Search for the cell housing the specified text and yield its [x, y] center coordinate. 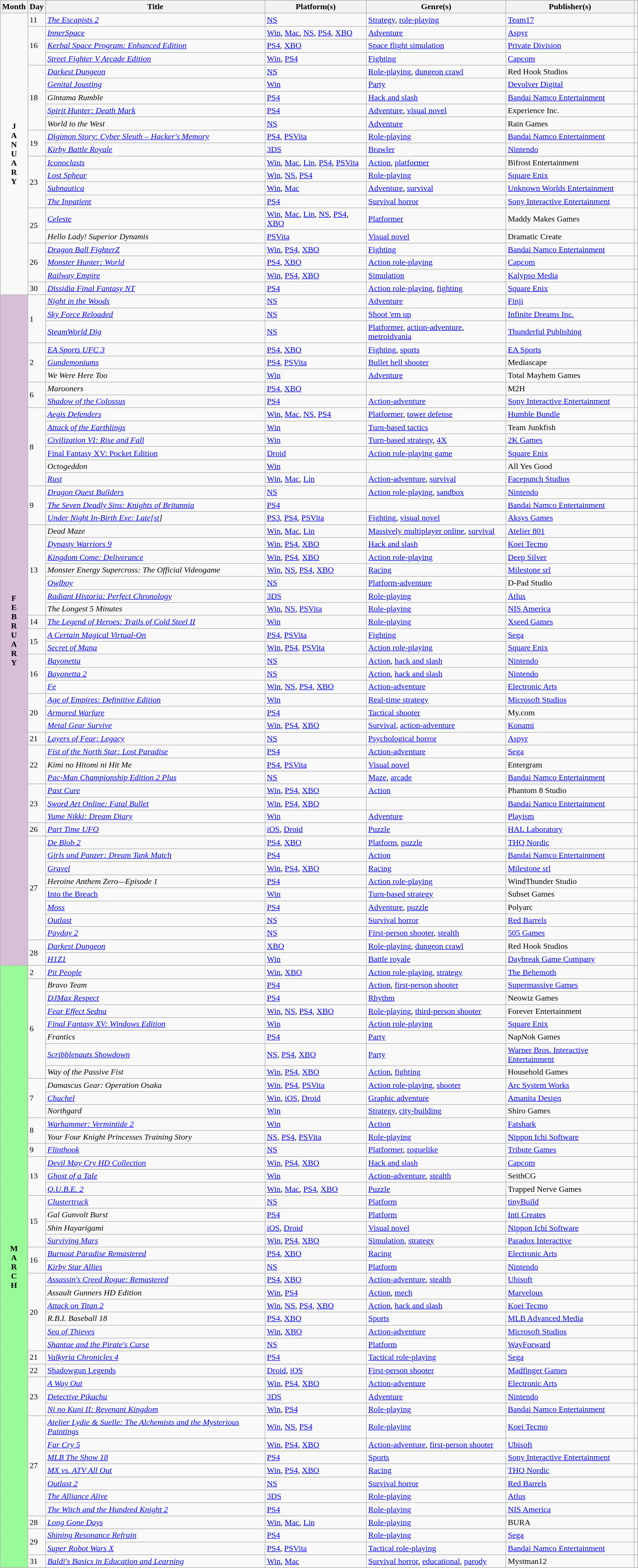
We Were Here Too [155, 375]
7 [36, 1098]
De Blob 2 [155, 842]
Gintama Rumble [155, 97]
2K Games [570, 440]
Simulation, strategy [436, 1241]
M2H [570, 388]
Scribblenauts Showdown [155, 1054]
tinyBuild [570, 1202]
Burnout Paradise Remastered [155, 1254]
Final Fantasy XV: Windows Edition [155, 1024]
Aegis Defenders [155, 414]
Subset Games [570, 894]
Subnautica [155, 188]
Fighting, visual novel [436, 518]
14 [36, 622]
Age of Empires: Definitive Edition [155, 700]
Tactical shooter [436, 713]
Experience Inc. [570, 110]
JANUARY [14, 154]
Northgard [155, 1111]
Droid [316, 453]
Fist of the North Star: Lost Paradise [155, 751]
Sea of Thieves [155, 1331]
Digimon Story: Cyber Sleuth – Hacker's Memory [155, 136]
Payday 2 [155, 933]
Shiro Games [570, 1111]
Fear Effect Sedna [155, 1011]
Maze, arcade [436, 777]
Amanita Design [570, 1098]
Bullet hell shooter [436, 362]
Devolver Digital [570, 85]
R.B.I. Baseball 18 [155, 1319]
Action role-playing, shooter [436, 1085]
Madfinger Games [570, 1370]
The Escapists 2 [155, 20]
Armored Warfare [155, 713]
18 [36, 97]
MLB Advanced Media [570, 1319]
Outlast [155, 920]
Action, fighting [436, 1072]
Action role-playing game [436, 453]
Fatshark [570, 1124]
Baldi's Basics in Education and Learning [155, 1561]
Bayonetta [155, 661]
Yume Nikki: Dream Diary [155, 817]
Long Gone Days [155, 1522]
FEBRUARY [14, 630]
WindThunder Studio [570, 881]
Shoot 'em up [436, 314]
NapNok Games [570, 1037]
Team17 [570, 20]
Entergram [570, 764]
Fe [155, 687]
Survival, action-adventure [436, 726]
Tribute Games [570, 1150]
Kirby Battle Royale [155, 149]
Survival horror, educational, parody [436, 1561]
All Yes Good [570, 466]
Atelier Lydie & Suelle: The Alchemists and the Mysterious Paintings [155, 1427]
Pac-Man Championship Edition 2 Plus [155, 777]
Secret of Mana [155, 648]
Simulation [436, 275]
Action-adventure, survival [436, 479]
Your Four Knight Princesses Training Story [155, 1137]
NS, PS4, XBO [316, 1054]
Inti Creates [570, 1215]
XBO [316, 946]
My.com [570, 713]
Flinthook [155, 1150]
Attack on Titan 2 [155, 1306]
Gundemoniums [155, 362]
Turn-based strategy, 4X [436, 440]
SteamWorld Dig [155, 332]
Bravo Team [155, 985]
Surviving Mars [155, 1241]
Gravel [155, 868]
Frantics [155, 1037]
Day [36, 7]
Bifrost Entertainment [570, 163]
First-person shooter [436, 1370]
Psychological horror [436, 739]
25 [36, 226]
Win, Mac, NS, PS4 [316, 414]
Dead Maze [155, 531]
Action role-playing, fighting [436, 288]
NS, PS4, PSVita [316, 1137]
InnerSpace [155, 33]
Turn-based tactics [436, 427]
Assault Gunners HD Edition [155, 1293]
Xseed Games [570, 622]
Chuchel [155, 1098]
Shadowgun Legends [155, 1370]
Metal Gear Survive [155, 726]
Strategy, city-building [436, 1111]
Thunderful Publishing [570, 332]
Playism [570, 817]
Graphic adventure [436, 1098]
Civilization VI: Rise and Fall [155, 440]
Monster Energy Supercross: The Official Videogame [155, 570]
Street Fighter V Arcade Edition [155, 59]
Under Night In-Birth Exe: Late[st] [155, 518]
Phantom 8 Studio [570, 790]
World to the West [155, 123]
Publisher(s) [570, 7]
Battle royale [436, 959]
WayForward [570, 1344]
MARCH [14, 1266]
Dissidia Final Fantasy NT [155, 288]
Pit People [155, 972]
Deep Silver [570, 557]
Super Robot Wars X [155, 1548]
Droid, iOS [316, 1370]
Action, first-person shooter [436, 985]
The Seven Deadly Sins: Knights of Britannia [155, 505]
Heroine Anthem Zero—Episode 1 [155, 881]
Massively multiplayer online, survival [436, 531]
Sword Art Online: Fatal Bullet [155, 803]
Damascus Gear: Operation Osaka [155, 1085]
Devil May Cry HD Collection [155, 1163]
A Certain Magical Virtual-On [155, 635]
19 [36, 143]
Rhythm [436, 998]
Shining Resonance Refrain [155, 1535]
Ni no Kuni II: Revenant Kingdom [155, 1409]
HAL Laboratory [570, 829]
Past Cure [155, 790]
Adventure, survival [436, 188]
Title [155, 7]
Way of the Passive Fist [155, 1072]
Rust [155, 479]
Marooners [155, 388]
Win, NS, PSVita [316, 609]
Shantae and the Pirate's Curse [155, 1344]
The Behemoth [570, 972]
Aksys Games [570, 518]
Supermassive Games [570, 985]
The Alliance Alive [155, 1496]
Strategy, role-playing [436, 20]
Win, Mac, PS4, XBO [316, 1189]
Maddy Makes Games [570, 219]
Platformer, tower defense [436, 414]
EA Sports UFC 3 [155, 349]
Hello Lady! Superior Dynamis [155, 237]
Outlast 2 [155, 1483]
Platform, puzzle [436, 842]
Genital Jousting [155, 85]
Month [14, 7]
Iconoclasts [155, 163]
MX vs. ATV All Out [155, 1471]
Mystman12 [570, 1561]
1 [36, 319]
H1Z1 [155, 959]
Arc System Works [570, 1085]
Gal Gunvolt Burst [155, 1215]
Real-time strategy [436, 700]
Genre(s) [436, 7]
Owlboy [155, 583]
Monster Hunter: World [155, 262]
Action role-playing, sandbox [436, 492]
Celeste [155, 219]
PS3, PS4, PSVita [316, 518]
Dragon Ball FighterZ [155, 249]
Fighting, sports [436, 349]
Railway Empire [155, 275]
Q.U.B.E. 2 [155, 1189]
Mediascape [570, 362]
Konami [570, 726]
30 [36, 288]
Bayonetta 2 [155, 674]
Household Games [570, 1072]
Win, Mac, Lin, NS, PS4, XBO [316, 219]
Team Junkfish [570, 427]
PSVita [316, 237]
Far Cry 5 [155, 1445]
A Way Out [155, 1383]
Turn-based strategy [436, 894]
Part Time UFO [155, 829]
SeithCG [570, 1176]
Shin Hayarigami [155, 1228]
Final Fantasy XV: Pocket Edition [155, 453]
Infinite Dreams Inc. [570, 314]
505 Games [570, 933]
Kimi no Hitomi ni Hit Me [155, 764]
Platform(s) [316, 7]
Platformer, action-adventure, metroidvania [436, 332]
Action role-playing, strategy [436, 972]
Action, platformer [436, 163]
Paradox Interactive [570, 1241]
Brawler [436, 149]
Win, iOS, Droid [316, 1098]
MLB The Show 18 [155, 1458]
Humble Bundle [570, 414]
Polyarc [570, 907]
Clustertruck [155, 1202]
Dragon Quest Builders [155, 492]
Octogeddon [155, 466]
Forever Entertainment [570, 1011]
Warhammer: Vermintide 2 [155, 1124]
The Legend of Heroes: Trails of Cold Steel II [155, 622]
Into the Breach [155, 894]
29 [36, 1542]
Facepunch Studios [570, 479]
Lost Sphear [155, 176]
Rain Games [570, 123]
31 [36, 1561]
Kalypso Media [570, 275]
Dramatic Create [570, 237]
First-person shooter, stealth [436, 933]
Sky Force Reloaded [155, 314]
Private Division [570, 46]
Total Mayhem Games [570, 375]
11 [36, 20]
Night in the Woods [155, 301]
Action-adventure, first-person shooter [436, 1445]
Win, Mac, NS, PS4, XBO [316, 33]
Platformer, roguelike [436, 1150]
Atelier 801 [570, 531]
Adventure, puzzle [436, 907]
Valkyria Chronicles 4 [155, 1357]
Role-playing, third-person shooter [436, 1011]
Dynasty Warriors 9 [155, 544]
Kerbal Space Program: Enhanced Edition [155, 46]
BURA [570, 1522]
Adventure, visual novel [436, 110]
Space flight simulation [436, 46]
Marvelous [570, 1293]
Action, mech [436, 1293]
Moss [155, 907]
Spirit Hunter: Death Mark [155, 110]
Assassin's Creed Rogue: Remastered [155, 1280]
Platform-adventure [436, 583]
Trapped Nerve Games [570, 1189]
Kirby Star Allies [155, 1267]
Girls und Panzer: Dream Tank Match [155, 855]
Finji [570, 301]
Neowiz Games [570, 998]
Radiant Historia: Perfect Chronology [155, 596]
Detective Pikachu [155, 1396]
D-Pad Studio [570, 583]
Win, Mac, Lin, PS4, PSVita [316, 163]
Unknown Worlds Entertainment [570, 188]
Platformer [436, 219]
The Longest 5 Minutes [155, 609]
EA Sports [570, 349]
Layers of Fear: Legacy [155, 739]
Attack of the Earthlings [155, 427]
Warner Bros. Interactive Entertainment [570, 1054]
Kingdom Come: Deliverance [155, 557]
The Inpatient [155, 201]
Daybreak Game Company [570, 959]
The Witch and the Hundred Knight 2 [155, 1509]
Shadow of the Colossus [155, 401]
Ghost of a Tale [155, 1176]
DJMax Respect [155, 998]
